Search for the cell housing the specified text and yield its [X, Y] center coordinate. 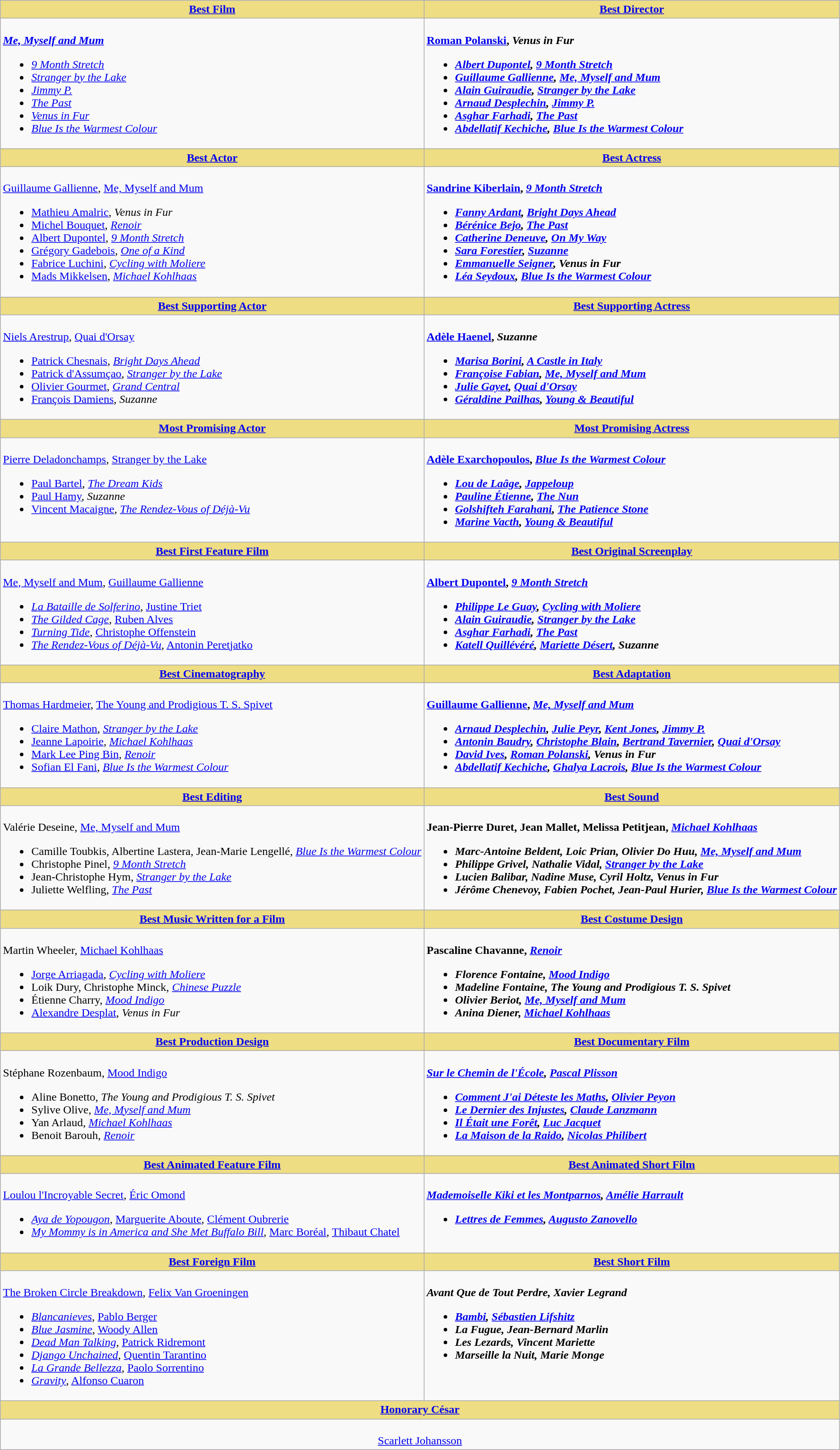
Most Promising Actress [632, 428]
Best Music Written for a Film [212, 919]
Best Supporting Actor [212, 306]
Pierre Deladonchamps, Stranger by the LakePaul Bartel, The Dream KidsPaul Hamy, SuzanneVincent Macaigne, The Rendez-Vous of Déjà-Vu [212, 489]
Best Foreign Film [212, 1262]
Best Documentary Film [632, 1042]
Best Animated Short Film [632, 1165]
Best Original Screenplay [632, 551]
Best Actress [632, 158]
Best Film [212, 9]
Best Cinematography [212, 674]
Scarlett Johansson [420, 1434]
Best Costume Design [632, 919]
Most Promising Actor [212, 428]
Me, Myself and Mum9 Month StretchStranger by the LakeJimmy P.The PastVenus in FurBlue Is the Warmest Colour [212, 83]
Mademoiselle Kiki et les Montparnos, Amélie HarraultLettres de Femmes, Augusto Zanovello [632, 1213]
Best Supporting Actress [632, 306]
Best Editing [212, 797]
Honorary César [420, 1410]
Best Production Design [212, 1042]
Best Actor [212, 158]
Best Sound [632, 797]
Best First Feature Film [212, 551]
Best Short Film [632, 1262]
Best Animated Feature Film [212, 1165]
Best Director [632, 9]
Best Adaptation [632, 674]
